Provide the (x, y) coordinate of the cell's center where the given text is located.  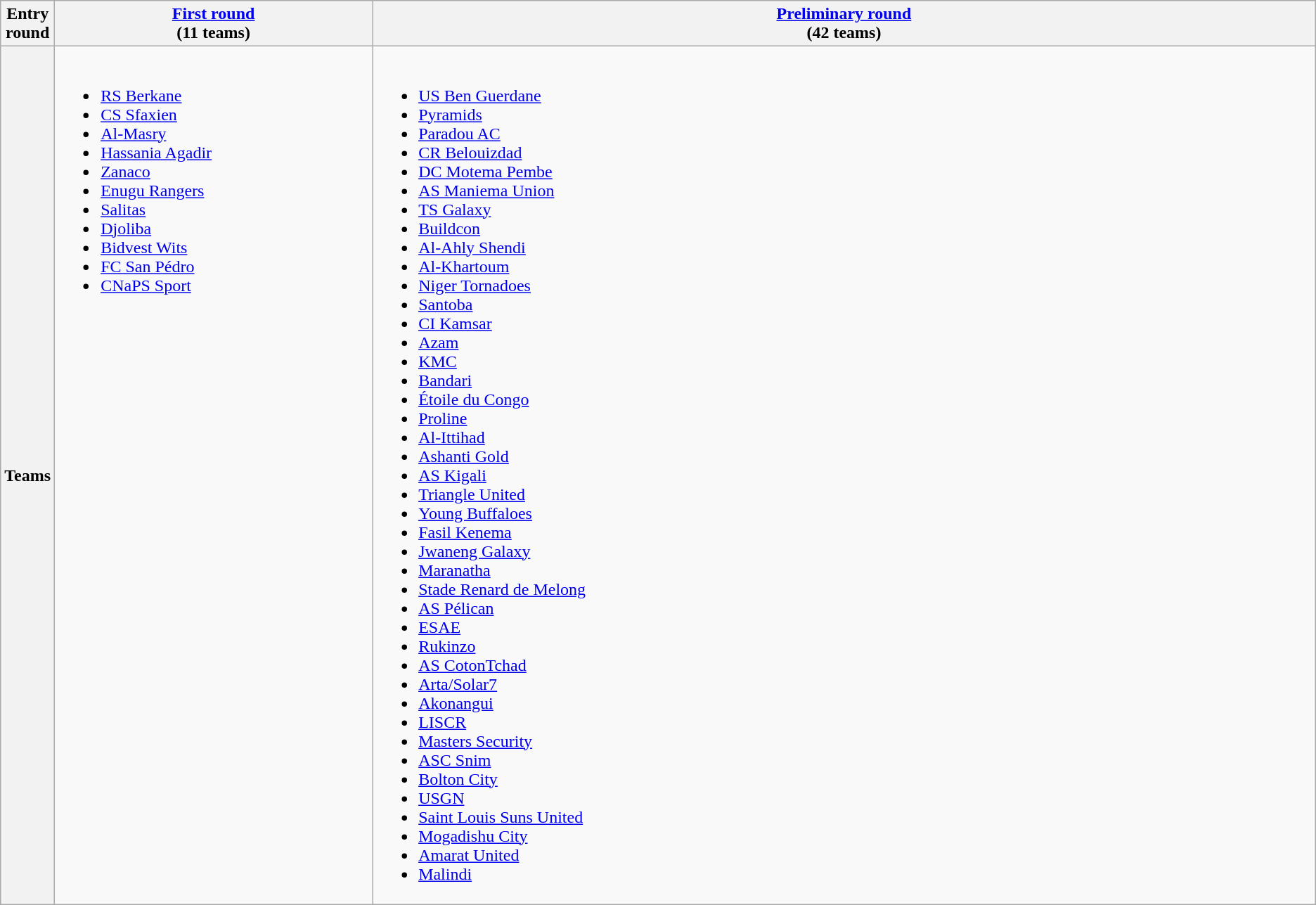
Preliminary round(42 teams) (844, 24)
Teams (28, 475)
Entry round (28, 24)
First round(11 teams) (214, 24)
RS Berkane CS Sfaxien Al-Masry Hassania Agadir Zanaco Enugu Rangers Salitas Djoliba Bidvest Wits FC San Pédro CNaPS Sport (214, 475)
